Search for the cell housing the specified text and yield its (x, y) center coordinate. 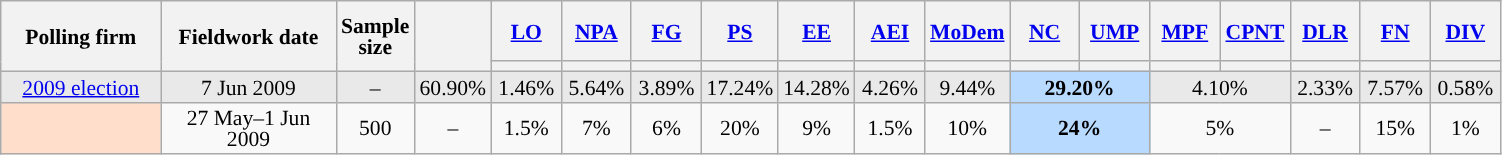
4.26% (890, 86)
0.58% (1465, 86)
20% (740, 128)
5.64% (596, 86)
29.20% (1080, 86)
FG (666, 31)
DIV (1465, 31)
9.44% (967, 86)
MoDem (967, 31)
5% (1220, 128)
AEI (890, 31)
15% (1395, 128)
NC (1045, 31)
PS (740, 31)
2.33% (1325, 86)
CPNT (1255, 31)
Fieldwork date (248, 36)
24% (1080, 128)
LO (526, 31)
10% (967, 128)
1% (1465, 128)
7% (596, 128)
2009 election (81, 86)
EE (816, 31)
500 (375, 128)
14.28% (816, 86)
7 Jun 2009 (248, 86)
4.10% (1220, 86)
Samplesize (375, 36)
NPA (596, 31)
17.24% (740, 86)
9% (816, 128)
MPF (1185, 31)
7.57% (1395, 86)
1.46% (526, 86)
27 May–1 Jun 2009 (248, 128)
3.89% (666, 86)
FN (1395, 31)
60.90% (452, 86)
6% (666, 128)
Polling firm (81, 36)
UMP (1115, 31)
DLR (1325, 31)
